Output the [x, y] coordinate of the center of the cell containing the given text.  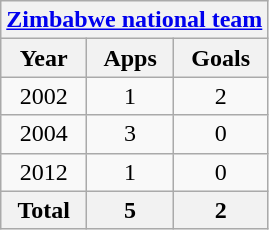
Total [44, 210]
Goals [221, 58]
2012 [44, 172]
5 [130, 210]
Apps [130, 58]
Zimbabwe national team [134, 20]
Year [44, 58]
3 [130, 134]
2004 [44, 134]
2002 [44, 96]
